Provide the [X, Y] coordinate of the cell's center where the given text is located.  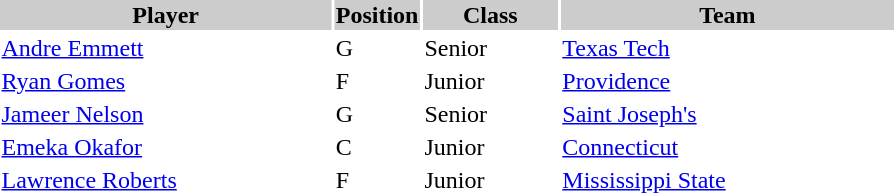
Connecticut [728, 147]
Jameer Nelson [166, 114]
Andre Emmett [166, 48]
Ryan Gomes [166, 81]
Player [166, 15]
Team [728, 15]
Saint Joseph's [728, 114]
Position [377, 15]
C [377, 147]
Class [490, 15]
F [377, 81]
Emeka Okafor [166, 147]
Providence [728, 81]
Texas Tech [728, 48]
